Find where the given text appears and provide that cell's center as (x, y) coordinate. 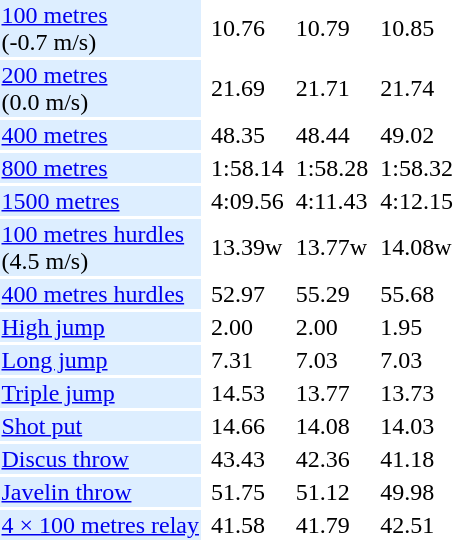
21.71 (332, 88)
400 metres (100, 135)
10.79 (332, 28)
4:11.43 (332, 201)
48.35 (247, 135)
400 metres hurdles (100, 294)
Discus throw (100, 459)
51.12 (332, 492)
Triple jump (100, 393)
High jump (100, 327)
Long jump (100, 360)
1:58.28 (332, 168)
1:58.14 (247, 168)
41.79 (332, 525)
100 metres (-0.7 m/s) (100, 28)
13.39w (247, 248)
7.03 (332, 360)
Javelin throw (100, 492)
4 × 100 metres relay (100, 525)
100 metres hurdles (4.5 m/s) (100, 248)
14.08 (332, 426)
800 metres (100, 168)
48.44 (332, 135)
14.53 (247, 393)
55.29 (332, 294)
51.75 (247, 492)
42.36 (332, 459)
200 metres (0.0 m/s) (100, 88)
52.97 (247, 294)
41.58 (247, 525)
21.69 (247, 88)
13.77w (332, 248)
14.66 (247, 426)
1500 metres (100, 201)
4:09.56 (247, 201)
7.31 (247, 360)
10.76 (247, 28)
13.77 (332, 393)
43.43 (247, 459)
Shot put (100, 426)
